Locate the cell with the specified text and output its [X, Y] center coordinate. 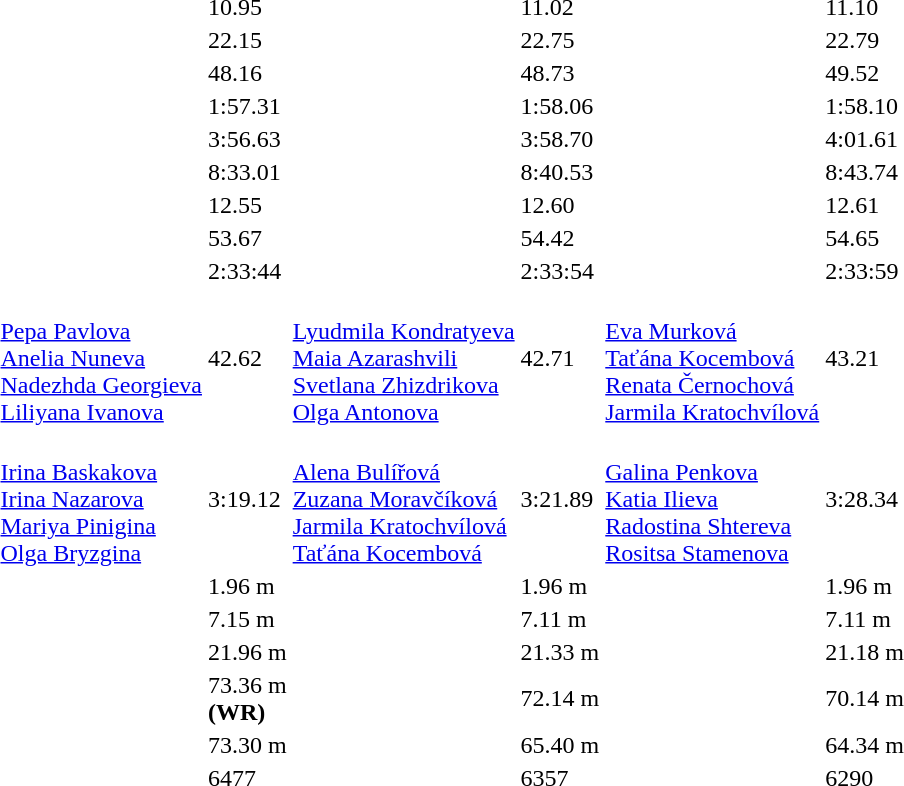
Alena BulířováZuzana MoravčíkováJarmila KratochvílováTaťána Kocembová [404, 499]
53.67 [247, 238]
Galina PenkovaKatia IlievaRadostina ShterevaRositsa Stamenova [712, 499]
8:33.01 [247, 172]
42.62 [247, 358]
48.73 [560, 73]
48.16 [247, 73]
1:57.31 [247, 106]
7.15 m [247, 619]
2:33:44 [247, 271]
22.75 [560, 40]
8:40.53 [560, 172]
12.60 [560, 205]
42.71 [560, 358]
3:19.12 [247, 499]
Eva MurkováTaťána KocembováRenata ČernochováJarmila Kratochvílová [712, 358]
3:56.63 [247, 139]
21.33 m [560, 652]
54.42 [560, 238]
72.14 m [560, 698]
22.15 [247, 40]
3:58.70 [560, 139]
7.11 m [560, 619]
73.36 m (WR) [247, 698]
1:58.06 [560, 106]
Lyudmila KondratyevaMaia AzarashviliSvetlana ZhizdrikovaOlga Antonova [404, 358]
12.55 [247, 205]
65.40 m [560, 745]
3:21.89 [560, 499]
21.96 m [247, 652]
73.30 m [247, 745]
2:33:54 [560, 271]
